Output the [X, Y] coordinate of the center of the cell containing the given text.  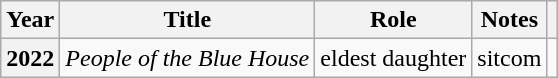
Notes [510, 20]
Title [188, 20]
People of the Blue House [188, 58]
eldest daughter [394, 58]
Year [30, 20]
sitcom [510, 58]
Role [394, 20]
2022 [30, 58]
